Find where the given text appears and provide that cell's center as [x, y] coordinate. 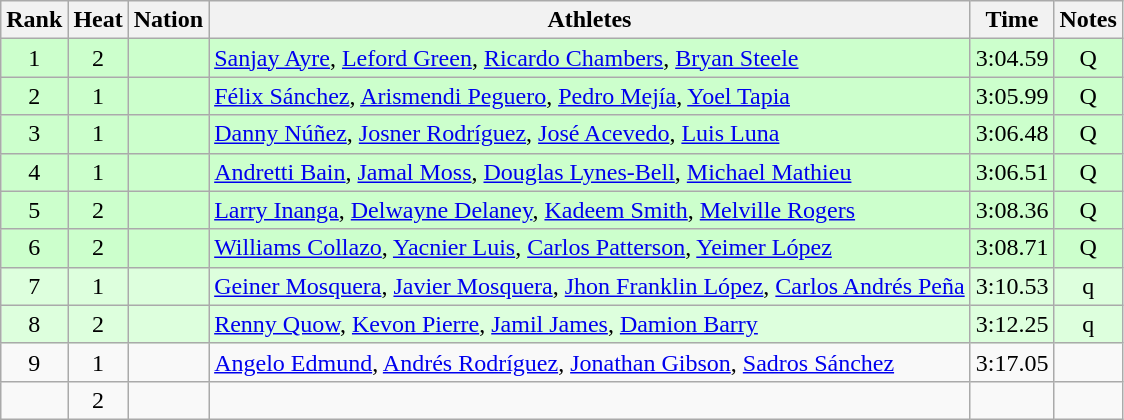
Athletes [590, 20]
3:08.71 [1012, 248]
3:06.48 [1012, 134]
9 [34, 362]
8 [34, 324]
Heat [98, 20]
4 [34, 172]
3:05.99 [1012, 96]
Rank [34, 20]
Time [1012, 20]
Williams Collazo, Yacnier Luis, Carlos Patterson, Yeimer López [590, 248]
Larry Inanga, Delwayne Delaney, Kadeem Smith, Melville Rogers [590, 210]
7 [34, 286]
3 [34, 134]
Félix Sánchez, Arismendi Peguero, Pedro Mejía, Yoel Tapia [590, 96]
6 [34, 248]
Renny Quow, Kevon Pierre, Jamil James, Damion Barry [590, 324]
3:06.51 [1012, 172]
3:04.59 [1012, 58]
Sanjay Ayre, Leford Green, Ricardo Chambers, Bryan Steele [590, 58]
3:17.05 [1012, 362]
Nation [168, 20]
5 [34, 210]
3:08.36 [1012, 210]
Angelo Edmund, Andrés Rodríguez, Jonathan Gibson, Sadros Sánchez [590, 362]
Notes [1088, 20]
3:10.53 [1012, 286]
Danny Núñez, Josner Rodríguez, José Acevedo, Luis Luna [590, 134]
3:12.25 [1012, 324]
Geiner Mosquera, Javier Mosquera, Jhon Franklin López, Carlos Andrés Peña [590, 286]
Andretti Bain, Jamal Moss, Douglas Lynes-Bell, Michael Mathieu [590, 172]
